Locate the cell with the specified text and output its (x, y) center coordinate. 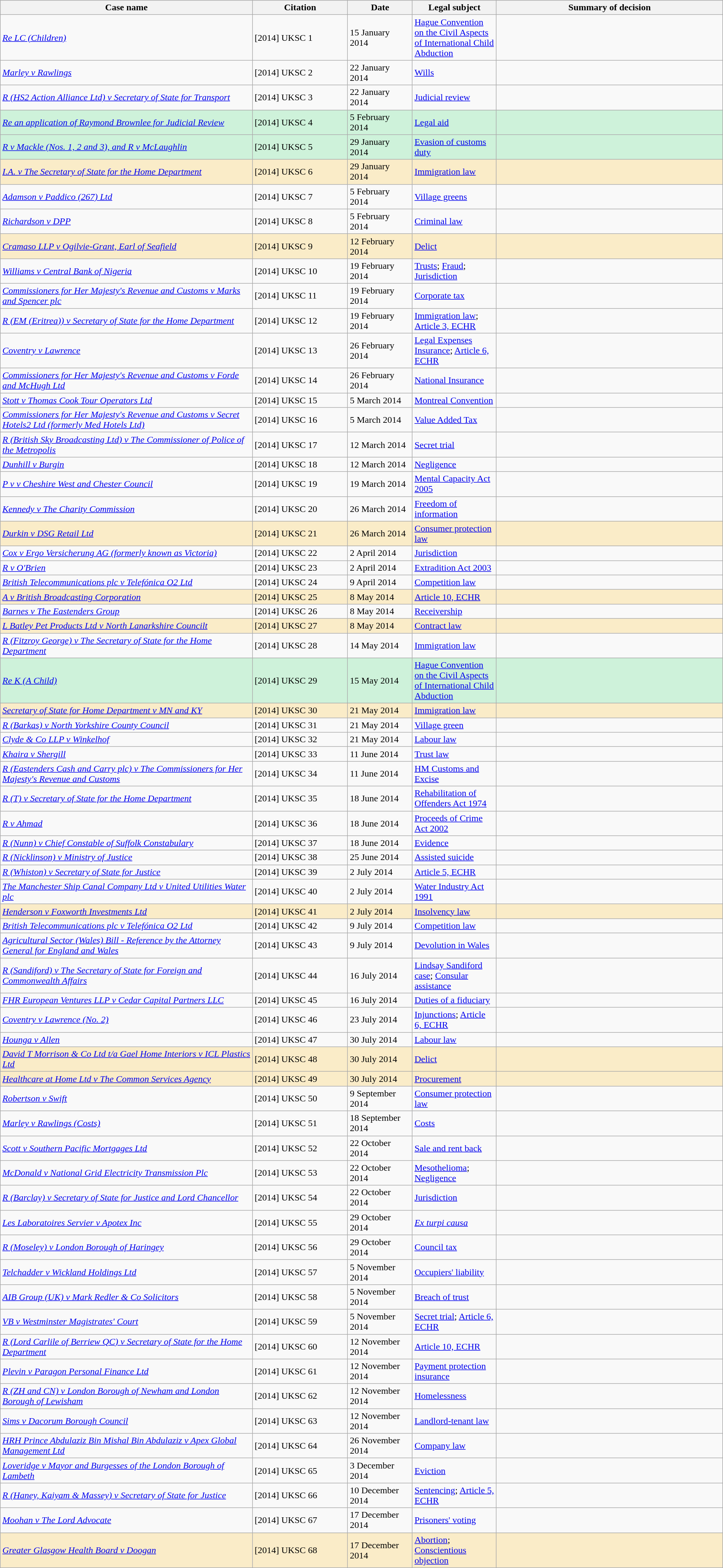
Devolution in Wales (454, 945)
R (Sandiford) v The Secretary of State for Foreign and Commonwealth Affairs (127, 975)
Hounga v Allen (127, 1040)
Greater Glasgow Health Board v Doogan (127, 1550)
Agricultural Sector (Wales) Bill - Reference by the Attorney General for England and Wales (127, 945)
3 December 2014 (380, 1471)
Marley v Rawlings (Costs) (127, 1123)
[2014] UKSC 13 (300, 351)
Secretary of State for Home Department v MN and KY (127, 711)
Montreal Convention (454, 400)
[2014] UKSC 41 (300, 911)
R (HS2 Action Alliance Ltd) v Secretary of State for Transport (127, 98)
[2014] UKSC 15 (300, 400)
Clyde & Co LLP v Winkelhof (127, 740)
Immigration law; Article 3, ECHR (454, 320)
[2014] UKSC 66 (300, 1495)
[2014] UKSC 1 (300, 37)
18 September 2014 (380, 1123)
R (Fitzroy George) v The Secretary of State for the Home Department (127, 645)
[2014] UKSC 29 (300, 681)
Ex turpi causa (454, 1222)
Commissioners for Her Majesty's Revenue and Customs v Forde and McHugh Ltd (127, 380)
[2014] UKSC 43 (300, 945)
P v v Cheshire West and Chester Council (127, 484)
Scott v Southern Pacific Mortgages Ltd (127, 1148)
Secret trial; Article 6, ECHR (454, 1321)
[2014] UKSC 46 (300, 1020)
[2014] UKSC 47 (300, 1040)
[2014] UKSC 62 (300, 1396)
Adamson v Paddico (267) Ltd (127, 197)
[2014] UKSC 54 (300, 1198)
[2014] UKSC 7 (300, 197)
Case name (127, 8)
[2014] UKSC 31 (300, 725)
Williams v Central Bank of Nigeria (127, 271)
Contract law (454, 626)
[2014] UKSC 30 (300, 711)
R (Haney, Kaiyam & Massey) v Secretary of State for Justice (127, 1495)
Council tax (454, 1247)
Sentencing; Article 5, ECHR (454, 1495)
14 May 2014 (380, 645)
A v British Broadcasting Corporation (127, 597)
[2014] UKSC 12 (300, 320)
Dunhill v Burgin (127, 464)
Eviction (454, 1471)
Plevin v Paragon Personal Finance Ltd (127, 1372)
[2014] UKSC 8 (300, 221)
R (Barkas) v North Yorkshire County Council (127, 725)
[2014] UKSC 35 (300, 798)
[2014] UKSC 27 (300, 626)
[2014] UKSC 40 (300, 891)
Mesothelioma; Negligence (454, 1173)
[2014] UKSC 19 (300, 484)
[2014] UKSC 11 (300, 296)
R (Barclay) v Secretary of State for Justice and Lord Chancellor (127, 1198)
HM Customs and Excise (454, 774)
Trust law (454, 754)
[2014] UKSC 61 (300, 1372)
Occupiers' liability (454, 1272)
AIB Group (UK) v Mark Redler & Co Solicitors (127, 1297)
R v Ahmad (127, 823)
[2014] UKSC 59 (300, 1321)
R (British Sky Broadcasting Ltd) v The Commissioner of Police of the Metropolis (127, 445)
R v O'Brien (127, 568)
[2014] UKSC 57 (300, 1272)
Breach of trust (454, 1297)
[2014] UKSC 37 (300, 843)
[2014] UKSC 45 (300, 1000)
[2014] UKSC 6 (300, 172)
Date (380, 8)
David T Morrison & Co Ltd t/a Gael Home Interiors v ICL Plastics Ltd (127, 1059)
Homelessness (454, 1396)
Cramaso LLP v Ogilvie-Grant, Earl of Seafield (127, 246)
[2014] UKSC 22 (300, 553)
[2014] UKSC 60 (300, 1347)
15 January 2014 (380, 37)
[2014] UKSC 17 (300, 445)
Proceeds of Crime Act 2002 (454, 823)
Stott v Thomas Cook Tour Operators Ltd (127, 400)
Evidence (454, 843)
[2014] UKSC 32 (300, 740)
Robertson v Swift (127, 1099)
Loveridge v Mayor and Burgesses of the London Borough of Lambeth (127, 1471)
Mental Capacity Act 2005 (454, 484)
[2014] UKSC 51 (300, 1123)
The Manchester Ship Canal Company Ltd v United Utilities Water plc (127, 891)
Wills (454, 72)
[2014] UKSC 4 (300, 122)
Procurement (454, 1079)
[2014] UKSC 14 (300, 380)
Citation (300, 8)
[2014] UKSC 39 (300, 872)
[2014] UKSC 68 (300, 1550)
Village greens (454, 197)
Water Industry Act 1991 (454, 891)
[2014] UKSC 21 (300, 534)
26 November 2014 (380, 1446)
Lindsay Sandiford case; Consular assistance (454, 975)
Summary of decision (609, 8)
Durkin v DSG Retail Ltd (127, 534)
Commissioners for Her Majesty's Revenue and Customs v Marks and Spencer plc (127, 296)
Re K (A Child) (127, 681)
R (Nunn) v Chief Constable of Suffolk Constabulary (127, 843)
Coventry v Lawrence (127, 351)
[2014] UKSC 34 (300, 774)
Evasion of customs duty (454, 147)
[2014] UKSC 63 (300, 1421)
[2014] UKSC 52 (300, 1148)
[2014] UKSC 36 (300, 823)
Coventry v Lawrence (No. 2) (127, 1020)
[2014] UKSC 26 (300, 611)
Insolvency law (454, 911)
Freedom of information (454, 509)
R (ZH and CN) v London Borough of Newham and London Borough of Lewisham (127, 1396)
VB v Westminster Magistrates' Court (127, 1321)
Re an application of Raymond Brownlee for Judicial Review (127, 122)
FHR European Ventures LLP v Cedar Capital Partners LLC (127, 1000)
Assisted suicide (454, 857)
Negligence (454, 464)
Value Added Tax (454, 420)
Telchadder v Wickland Holdings Ltd (127, 1272)
Prisoners' voting (454, 1520)
R (Nicklinson) v Ministry of Justice (127, 857)
Richardson v DPP (127, 221)
Legal aid (454, 122)
Company law (454, 1446)
R (Moseley) v London Borough of Haringey (127, 1247)
R v Mackle (Nos. 1, 2 and 3), and R v McLaughlin (127, 147)
Judicial review (454, 98)
Re LC (Children) (127, 37)
[2014] UKSC 50 (300, 1099)
9 April 2014 (380, 582)
Payment protection insurance (454, 1372)
I.A. v The Secretary of State for the Home Department (127, 172)
Sims v Dacorum Borough Council (127, 1421)
[2014] UKSC 25 (300, 597)
[2014] UKSC 16 (300, 420)
Landlord-tenant law (454, 1421)
Rehabilitation of Offenders Act 1974 (454, 798)
R (Eastenders Cash and Carry plc) v The Commissioners for Her Majesty's Revenue and Customs (127, 774)
Village green (454, 725)
Henderson v Foxworth Investments Ltd (127, 911)
[2014] UKSC 10 (300, 271)
National Insurance (454, 380)
McDonald v National Grid Electricity Transmission Plc (127, 1173)
Extradition Act 2003 (454, 568)
[2014] UKSC 64 (300, 1446)
[2014] UKSC 9 (300, 246)
[2014] UKSC 53 (300, 1173)
Receivership (454, 611)
Article 5, ECHR (454, 872)
Trusts; Fraud; Jurisdiction (454, 271)
[2014] UKSC 42 (300, 926)
R (Whiston) v Secretary of State for Justice (127, 872)
[2014] UKSC 48 (300, 1059)
[2014] UKSC 24 (300, 582)
Secret trial (454, 445)
12 February 2014 (380, 246)
[2014] UKSC 23 (300, 568)
[2014] UKSC 67 (300, 1520)
L Batley Pet Products Ltd v North Lanarkshire Councilt (127, 626)
Corporate tax (454, 296)
Sale and rent back (454, 1148)
[2014] UKSC 18 (300, 464)
Marley v Rawlings (127, 72)
15 May 2014 (380, 681)
[2014] UKSC 5 (300, 147)
[2014] UKSC 2 (300, 72)
Healthcare at Home Ltd v The Common Services Agency (127, 1079)
19 March 2014 (380, 484)
Legal Expenses Insurance; Article 6, ECHR (454, 351)
Les Laboratoires Servier v Apotex Inc (127, 1222)
[2014] UKSC 33 (300, 754)
[2014] UKSC 38 (300, 857)
Commissioners for Her Majesty's Revenue and Customs v Secret Hotels2 Ltd (formerly Med Hotels Ltd) (127, 420)
[2014] UKSC 44 (300, 975)
Legal subject (454, 8)
23 July 2014 (380, 1020)
[2014] UKSC 55 (300, 1222)
[2014] UKSC 65 (300, 1471)
Costs (454, 1123)
Kennedy v The Charity Commission (127, 509)
HRH Prince Abdulaziz Bin Mishal Bin Abdulaziz v Apex Global Management Ltd (127, 1446)
Barnes v The Eastenders Group (127, 611)
10 December 2014 (380, 1495)
Abortion; Conscientious objection (454, 1550)
[2014] UKSC 56 (300, 1247)
R (EM (Eritrea)) v Secretary of State for the Home Department (127, 320)
[2014] UKSC 58 (300, 1297)
Cox v Ergo Versicherung AG (formerly known as Victoria) (127, 553)
R (Lord Carlile of Berriew QC) v Secretary of State for the Home Department (127, 1347)
Moohan v The Lord Advocate (127, 1520)
[2014] UKSC 28 (300, 645)
25 June 2014 (380, 857)
[2014] UKSC 20 (300, 509)
[2014] UKSC 49 (300, 1079)
[2014] UKSC 3 (300, 98)
Criminal law (454, 221)
9 September 2014 (380, 1099)
Khaira v Shergill (127, 754)
Injunctions; Article 6, ECHR (454, 1020)
R (T) v Secretary of State for the Home Department (127, 798)
Duties of a fiduciary (454, 1000)
